Pinpoint the cell where the given text exists, returning its (X, Y) midpoint coordinate. 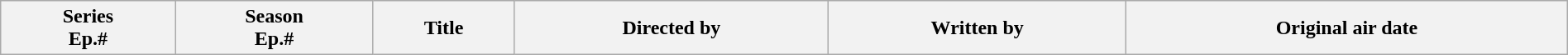
Title (443, 28)
Written by (978, 28)
SeasonEp.# (275, 28)
Directed by (672, 28)
Original air date (1347, 28)
SeriesEp.# (88, 28)
